For the text-containing cell, return its midpoint in [X, Y] coordinate format. 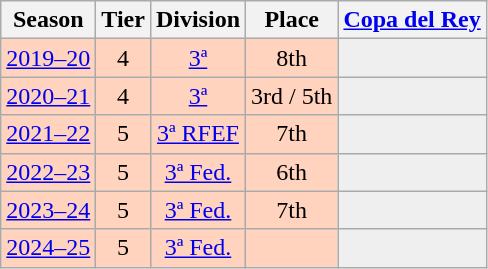
8th [292, 58]
2022–23 [48, 172]
2024–25 [48, 248]
6th [292, 172]
3rd / 5th [292, 96]
2023–24 [48, 210]
Place [292, 20]
Season [48, 20]
Division [198, 20]
2021–22 [48, 134]
3ª RFEF [198, 134]
Copa del Rey [412, 20]
Tier [124, 20]
2020–21 [48, 96]
2019–20 [48, 58]
